For the text-containing cell, return its midpoint in [X, Y] coordinate format. 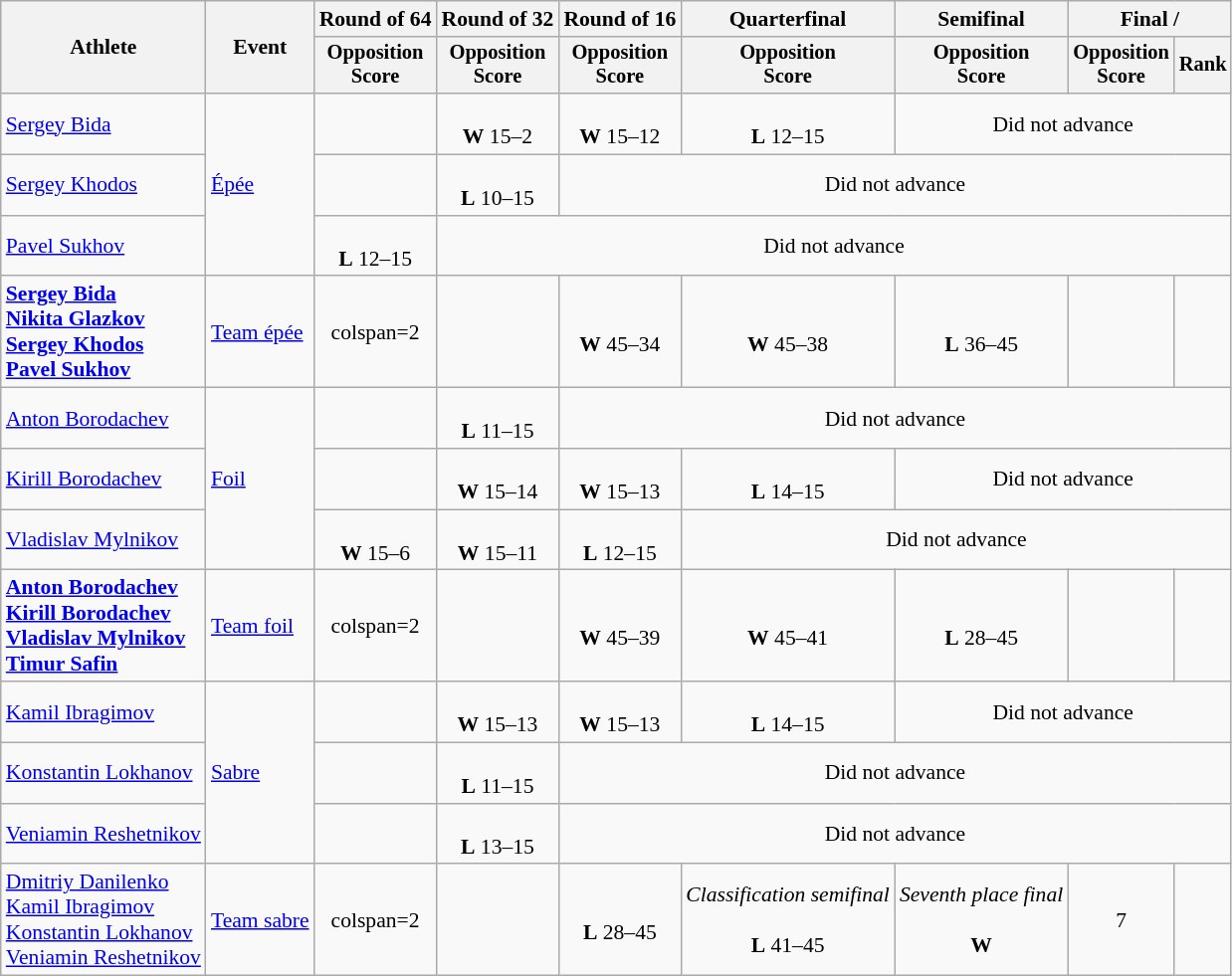
W 45–34 [619, 332]
W 15–12 [619, 123]
W 15–2 [498, 123]
Final / [1149, 19]
L 36–45 [981, 332]
W 45–39 [619, 626]
Pavel Sukhov [103, 247]
Team sabre [261, 920]
Kirill Borodachev [103, 480]
W 15–6 [376, 539]
Kamil Ibragimov [103, 712]
Konstantin Lokhanov [103, 774]
Athlete [103, 48]
Sergey BidaNikita GlazkovSergey KhodosPavel Sukhov [103, 332]
Vladislav Mylnikov [103, 539]
Event [261, 48]
Round of 64 [376, 19]
Round of 32 [498, 19]
Veniamin Reshetnikov [103, 834]
Sergey Bida [103, 123]
7 [1121, 920]
Foil [261, 480]
Dmitriy DanilenkoKamil IbragimovKonstantin LokhanovVeniamin Reshetnikov [103, 920]
Épée [261, 185]
Team épée [261, 332]
Seventh place finalW [981, 920]
W 15–14 [498, 480]
Semifinal [981, 19]
W 45–38 [788, 332]
Rank [1203, 66]
Sabre [261, 772]
Round of 16 [619, 19]
Quarterfinal [788, 19]
Anton Borodachev [103, 418]
Classification semifinalL 41–45 [788, 920]
W 45–41 [788, 626]
W 15–11 [498, 539]
Anton BorodachevKirill BorodachevVladislav MylnikovTimur Safin [103, 626]
L 10–15 [498, 185]
Team foil [261, 626]
L 13–15 [498, 834]
Sergey Khodos [103, 185]
